Output the [X, Y] coordinate of the center of the cell containing the given text.  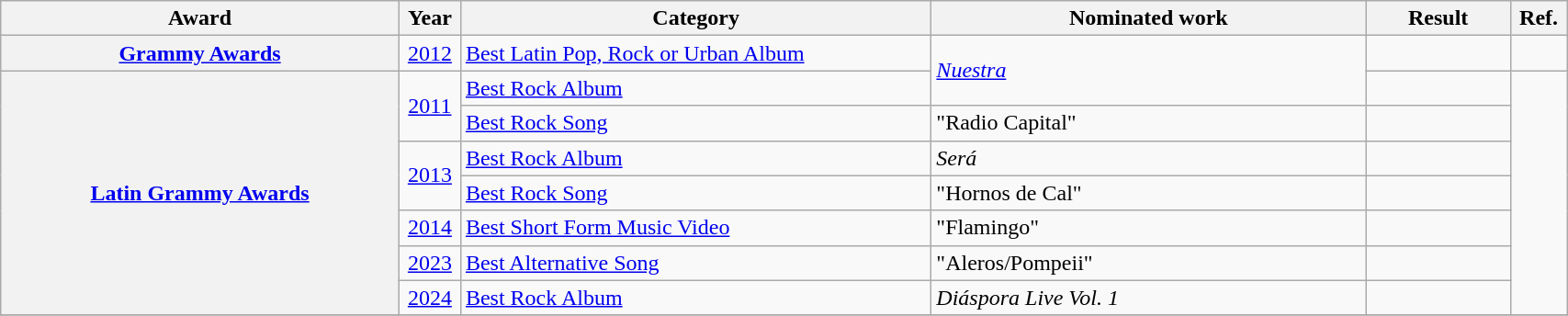
"Aleros/Pompeii" [1148, 263]
Nuestra [1148, 71]
Ref. [1540, 18]
2023 [430, 263]
2012 [430, 53]
"Hornos de Cal" [1148, 193]
Nominated work [1148, 18]
Grammy Awards [200, 53]
Category [695, 18]
Best Latin Pop, Rock or Urban Album [695, 53]
Best Short Form Music Video [695, 228]
Year [430, 18]
"Radio Capital" [1148, 123]
Result [1438, 18]
Diáspora Live Vol. 1 [1148, 298]
2014 [430, 228]
"Flamingo" [1148, 228]
Best Alternative Song [695, 263]
2011 [430, 106]
2013 [430, 175]
Será [1148, 158]
Award [200, 18]
2024 [430, 298]
Latin Grammy Awards [200, 193]
